Search for the cell housing the specified text and yield its [x, y] center coordinate. 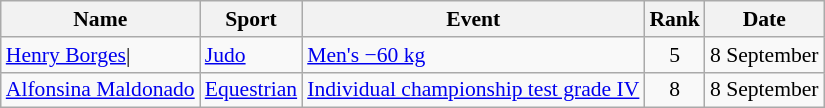
Date [764, 19]
Event [473, 19]
Alfonsina Maldonado [100, 90]
Name [100, 19]
Judo [251, 55]
Rank [674, 19]
5 [674, 55]
Men's −60 kg [473, 55]
Individual championship test grade IV [473, 90]
8 [674, 90]
Sport [251, 19]
Equestrian [251, 90]
Henry Borges| [100, 55]
